From the cell containing the given text, extract its center point as (x, y) coordinate. 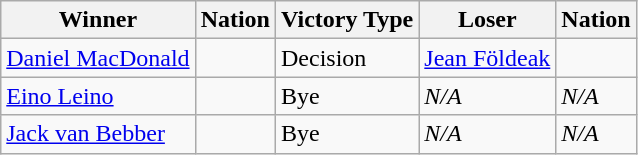
Loser (488, 20)
Jean Földeak (488, 58)
Decision (348, 58)
Eino Leino (98, 96)
Jack van Bebber (98, 134)
Daniel MacDonald (98, 58)
Victory Type (348, 20)
Winner (98, 20)
